Capture the cell that displays the provided text and extract its (x, y) central coordinate. 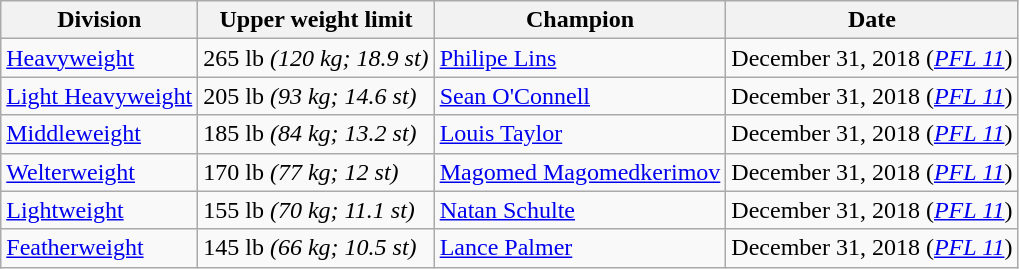
Upper weight limit (316, 20)
Natan Schulte (580, 210)
170 lb (77 kg; 12 st) (316, 172)
265 lb (120 kg; 18.9 st) (316, 58)
Lance Palmer (580, 248)
185 lb (84 kg; 13.2 st) (316, 134)
Division (100, 20)
Featherweight (100, 248)
Sean O'Connell (580, 96)
145 lb (66 kg; 10.5 st) (316, 248)
Philipe Lins (580, 58)
155 lb (70 kg; 11.1 st) (316, 210)
Date (872, 20)
205 lb (93 kg; 14.6 st) (316, 96)
Welterweight (100, 172)
Middleweight (100, 134)
Louis Taylor (580, 134)
Lightweight (100, 210)
Heavyweight (100, 58)
Light Heavyweight (100, 96)
Magomed Magomedkerimov (580, 172)
Champion (580, 20)
